Provide the (x, y) coordinate of the cell's center where the given text is located.  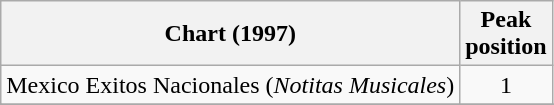
Mexico Exitos Nacionales (Notitas Musicales) (230, 85)
Peakposition (506, 34)
Chart (1997) (230, 34)
1 (506, 85)
